Return the (X, Y) coordinate for the center point of the cell that contains the specified text.  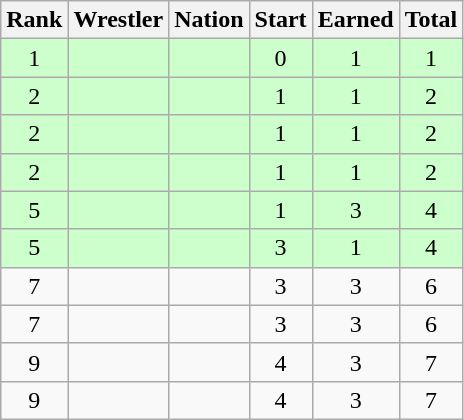
0 (280, 58)
Rank (34, 20)
Wrestler (118, 20)
Total (431, 20)
Start (280, 20)
Nation (209, 20)
Earned (356, 20)
